Scan for the cell matching the given text and deliver its (x, y) coordinate at center. 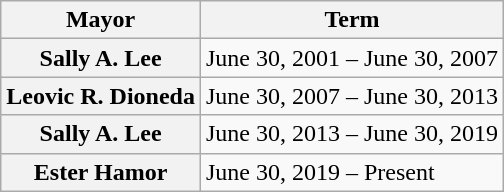
June 30, 2007 – June 30, 2013 (352, 96)
Leovic R. Dioneda (101, 96)
Mayor (101, 20)
Term (352, 20)
June 30, 2019 – Present (352, 172)
Ester Hamor (101, 172)
June 30, 2013 – June 30, 2019 (352, 134)
June 30, 2001 – June 30, 2007 (352, 58)
